Provide the (x, y) coordinate of the cell's center where the given text is located.  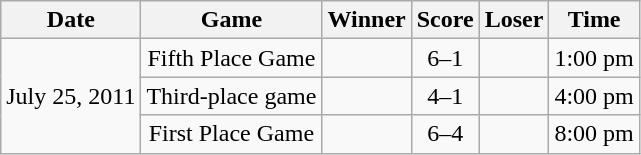
Score (445, 20)
Loser (514, 20)
6–4 (445, 134)
4:00 pm (594, 96)
4–1 (445, 96)
Fifth Place Game (232, 58)
8:00 pm (594, 134)
Winner (366, 20)
Third-place game (232, 96)
Time (594, 20)
Game (232, 20)
First Place Game (232, 134)
1:00 pm (594, 58)
6–1 (445, 58)
July 25, 2011 (71, 96)
Date (71, 20)
